Output the (X, Y) coordinate of the center of the cell containing the given text.  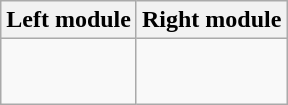
Right module (211, 20)
Left module (69, 20)
